Return (X, Y) of the center of cell containing provided text 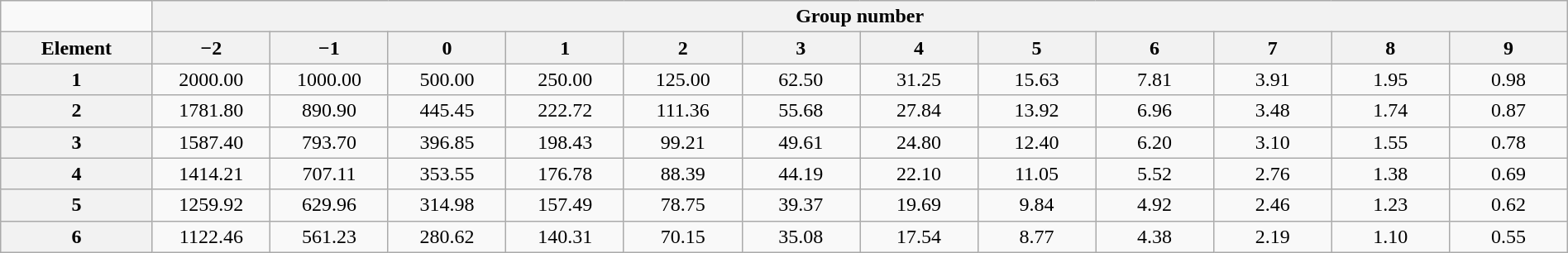
31.25 (920, 79)
99.21 (683, 142)
1587.40 (212, 142)
39.37 (801, 205)
Group number (860, 17)
8.77 (1037, 236)
629.96 (329, 205)
1259.92 (212, 205)
2.76 (1272, 174)
198.43 (566, 142)
12.40 (1037, 142)
27.84 (920, 111)
15.63 (1037, 79)
125.00 (683, 79)
157.49 (566, 205)
3.91 (1272, 79)
78.75 (683, 205)
2000.00 (212, 79)
5.52 (1154, 174)
8 (1391, 48)
0 (447, 48)
7.81 (1154, 79)
17.54 (920, 236)
3.48 (1272, 111)
88.39 (683, 174)
6.96 (1154, 111)
1000.00 (329, 79)
1.95 (1391, 79)
4.92 (1154, 205)
6.20 (1154, 142)
19.69 (920, 205)
707.11 (329, 174)
2.46 (1272, 205)
13.92 (1037, 111)
62.50 (801, 79)
35.08 (801, 236)
353.55 (447, 174)
1.55 (1391, 142)
176.78 (566, 174)
140.31 (566, 236)
70.15 (683, 236)
0.55 (1508, 236)
250.00 (566, 79)
222.72 (566, 111)
314.98 (447, 205)
9 (1508, 48)
7 (1272, 48)
11.05 (1037, 174)
4.38 (1154, 236)
55.68 (801, 111)
1.23 (1391, 205)
0.62 (1508, 205)
0.69 (1508, 174)
1.74 (1391, 111)
9.84 (1037, 205)
22.10 (920, 174)
500.00 (447, 79)
0.87 (1508, 111)
1781.80 (212, 111)
0.78 (1508, 142)
396.85 (447, 142)
49.61 (801, 142)
−2 (212, 48)
2.19 (1272, 236)
24.80 (920, 142)
1.38 (1391, 174)
Element (76, 48)
44.19 (801, 174)
1.10 (1391, 236)
890.90 (329, 111)
561.23 (329, 236)
280.62 (447, 236)
793.70 (329, 142)
0.98 (1508, 79)
−1 (329, 48)
3.10 (1272, 142)
445.45 (447, 111)
1122.46 (212, 236)
111.36 (683, 111)
1414.21 (212, 174)
